For the text-containing cell, return its midpoint in [x, y] coordinate format. 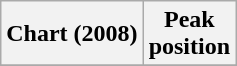
Peak position [189, 34]
Chart (2008) [72, 34]
